Pinpoint the cell where the given text exists, returning its (x, y) midpoint coordinate. 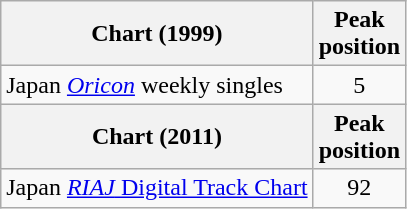
Japan RIAJ Digital Track Chart (157, 188)
5 (359, 85)
92 (359, 188)
Chart (2011) (157, 136)
Japan Oricon weekly singles (157, 85)
Chart (1999) (157, 34)
